Output the [x, y] coordinate of the center of the cell containing the given text.  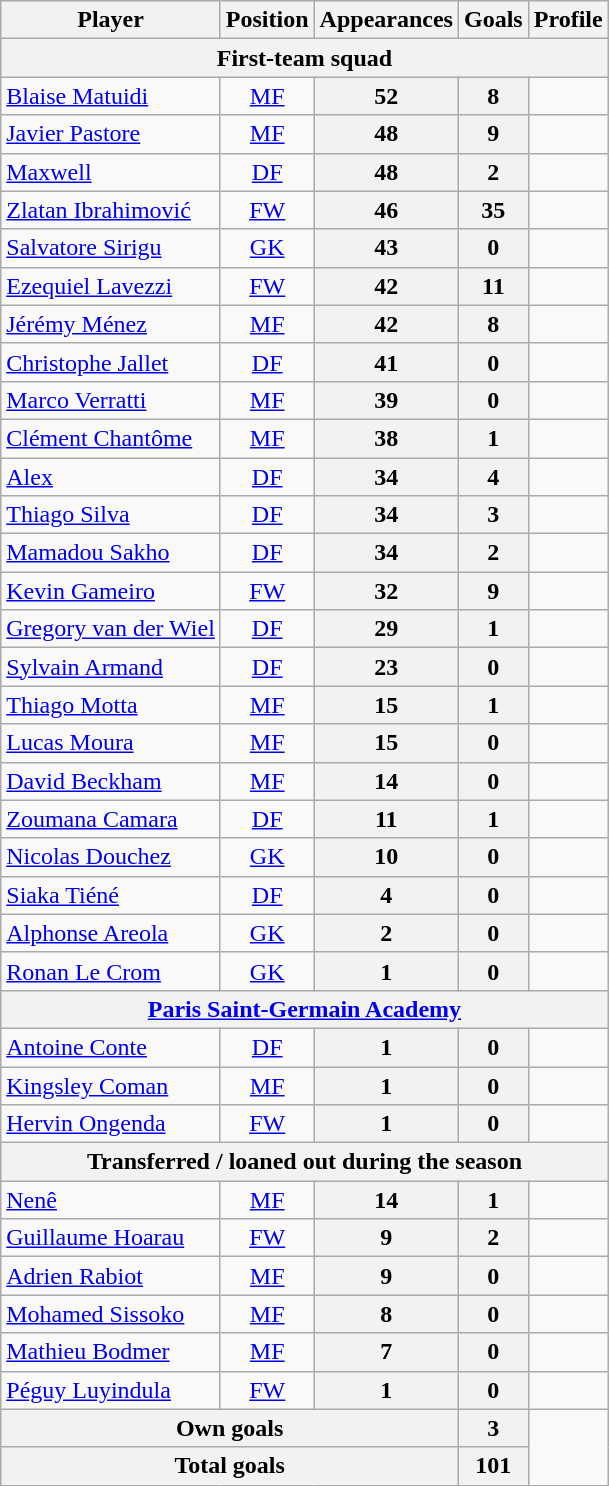
Antoine Conte [111, 1047]
Thiago Motta [111, 705]
Transferred / loaned out during the season [304, 1162]
Jérémy Ménez [111, 324]
43 [386, 248]
23 [386, 667]
Mathieu Bodmer [111, 1352]
Thiago Silva [111, 515]
Gregory van der Wiel [111, 629]
Marco Verratti [111, 400]
7 [386, 1352]
Ezequiel Lavezzi [111, 286]
52 [386, 96]
Total goals [230, 1466]
Maxwell [111, 172]
39 [386, 400]
Alphonse Areola [111, 933]
Lucas Moura [111, 743]
Siaka Tiéné [111, 895]
Nicolas Douchez [111, 857]
Kingsley Coman [111, 1085]
Player [111, 20]
29 [386, 629]
Mamadou Sakho [111, 553]
Guillaume Hoarau [111, 1238]
Position [267, 20]
46 [386, 210]
Christophe Jallet [111, 362]
Nenê [111, 1200]
101 [493, 1466]
Adrien Rabiot [111, 1276]
10 [386, 857]
Paris Saint-Germain Academy [304, 1009]
Salvatore Sirigu [111, 248]
Alex [111, 477]
Clément Chantôme [111, 438]
Kevin Gameiro [111, 591]
Ronan Le Crom [111, 971]
32 [386, 591]
Zoumana Camara [111, 819]
Péguy Luyindula [111, 1390]
Javier Pastore [111, 134]
First-team squad [304, 58]
Mohamed Sissoko [111, 1314]
David Beckham [111, 781]
Profile [568, 20]
Appearances [386, 20]
38 [386, 438]
Goals [493, 20]
Own goals [230, 1428]
Hervin Ongenda [111, 1124]
Zlatan Ibrahimović [111, 210]
Sylvain Armand [111, 667]
41 [386, 362]
35 [493, 210]
Blaise Matuidi [111, 96]
